Return the (x, y) coordinate for the center point of the cell that contains the specified text.  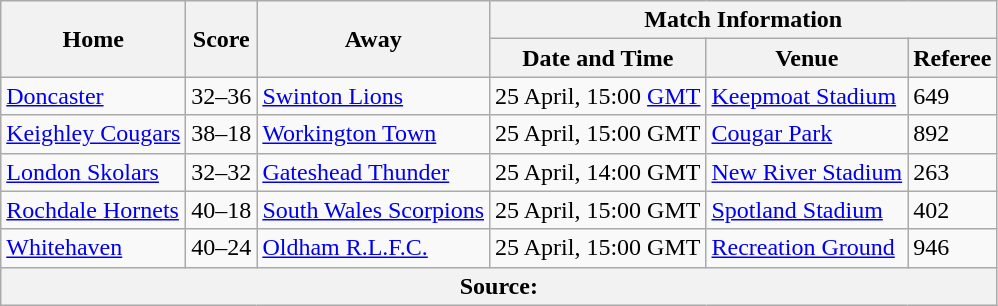
Gateshead Thunder (374, 172)
Recreation Ground (807, 248)
649 (952, 96)
New River Stadium (807, 172)
Doncaster (94, 96)
Spotland Stadium (807, 210)
40–18 (222, 210)
Oldham R.L.F.C. (374, 248)
Referee (952, 58)
Keighley Cougars (94, 134)
892 (952, 134)
32–36 (222, 96)
32–32 (222, 172)
Swinton Lions (374, 96)
40–24 (222, 248)
Cougar Park (807, 134)
Whitehaven (94, 248)
Keepmoat Stadium (807, 96)
Venue (807, 58)
Source: (499, 286)
Rochdale Hornets (94, 210)
Away (374, 39)
25 April, 14:00 GMT (598, 172)
Score (222, 39)
38–18 (222, 134)
946 (952, 248)
London Skolars (94, 172)
Date and Time (598, 58)
South Wales Scorpions (374, 210)
Home (94, 39)
Match Information (744, 20)
Workington Town (374, 134)
402 (952, 210)
263 (952, 172)
